Output the (X, Y) coordinate of the center of the cell containing the given text.  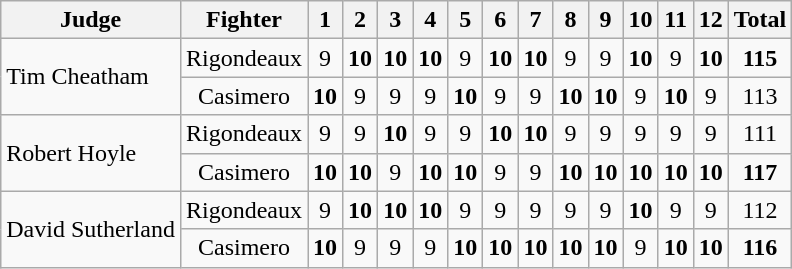
11 (676, 20)
111 (760, 134)
Judge (91, 20)
David Sutherland (91, 229)
117 (760, 172)
5 (466, 20)
8 (570, 20)
12 (710, 20)
Total (760, 20)
2 (360, 20)
Robert Hoyle (91, 153)
6 (500, 20)
Tim Cheatham (91, 77)
3 (396, 20)
4 (430, 20)
Fighter (244, 20)
116 (760, 248)
112 (760, 210)
113 (760, 96)
115 (760, 58)
1 (326, 20)
7 (536, 20)
